Capture the cell that displays the provided text and extract its [x, y] central coordinate. 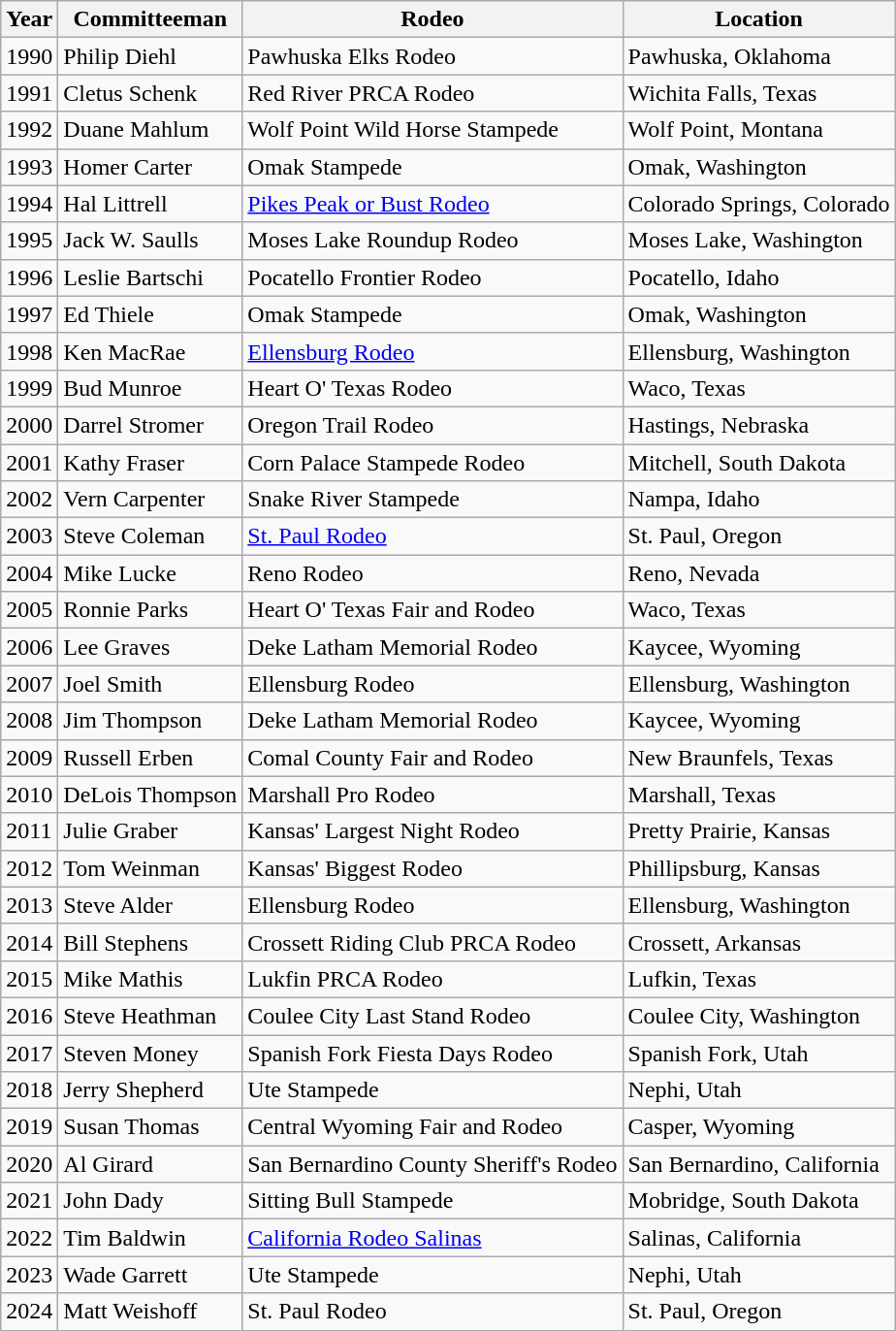
Al Girard [150, 1164]
Pretty Prairie, Kansas [758, 831]
Tim Baldwin [150, 1238]
Lee Graves [150, 647]
Lufkin, Texas [758, 979]
Snake River Stampede [432, 500]
Mobridge, South Dakota [758, 1201]
DeLois Thompson [150, 795]
Mitchell, South Dakota [758, 463]
Pocatello, Idaho [758, 277]
Mike Lucke [150, 573]
Spanish Fork Fiesta Days Rodeo [432, 1053]
Moses Lake, Washington [758, 241]
2000 [29, 425]
Central Wyoming Fair and Rodeo [432, 1127]
Moses Lake Roundup Rodeo [432, 241]
Coulee City, Washington [758, 1016]
Darrel Stromer [150, 425]
Committeeman [150, 19]
Mike Mathis [150, 979]
Kansas' Largest Night Rodeo [432, 831]
Susan Thomas [150, 1127]
2004 [29, 573]
Wolf Point Wild Horse Stampede [432, 130]
2016 [29, 1016]
Kansas' Biggest Rodeo [432, 868]
Marshall Pro Rodeo [432, 795]
Lukfin PRCA Rodeo [432, 979]
Salinas, California [758, 1238]
Corn Palace Stampede Rodeo [432, 463]
Vern Carpenter [150, 500]
Nampa, Idaho [758, 500]
2002 [29, 500]
1998 [29, 351]
1992 [29, 130]
1999 [29, 388]
Kathy Fraser [150, 463]
2014 [29, 942]
Ronnie Parks [150, 610]
Philip Diehl [150, 56]
Reno Rodeo [432, 573]
Reno, Nevada [758, 573]
Ken MacRae [150, 351]
2023 [29, 1275]
1991 [29, 93]
San Bernardino, California [758, 1164]
Steve Coleman [150, 536]
2006 [29, 647]
Marshall, Texas [758, 795]
Heart O' Texas Rodeo [432, 388]
Steve Alder [150, 905]
Leslie Bartschi [150, 277]
Hastings, Nebraska [758, 425]
Hal Littrell [150, 204]
1997 [29, 314]
Tom Weinman [150, 868]
Steven Money [150, 1053]
Crossett Riding Club PRCA Rodeo [432, 942]
Julie Graber [150, 831]
2011 [29, 831]
1993 [29, 167]
Ed Thiele [150, 314]
1996 [29, 277]
2013 [29, 905]
Joel Smith [150, 684]
Phillipsburg, Kansas [758, 868]
Pawhuska Elks Rodeo [432, 56]
Steve Heathman [150, 1016]
2015 [29, 979]
Casper, Wyoming [758, 1127]
Comal County Fair and Rodeo [432, 758]
Jim Thompson [150, 721]
2012 [29, 868]
2021 [29, 1201]
2001 [29, 463]
1990 [29, 56]
Bud Munroe [150, 388]
California Rodeo Salinas [432, 1238]
2005 [29, 610]
San Bernardino County Sheriff's Rodeo [432, 1164]
Jerry Shepherd [150, 1090]
Wade Garrett [150, 1275]
Rodeo [432, 19]
Jack W. Saulls [150, 241]
Year [29, 19]
Pawhuska, Oklahoma [758, 56]
Oregon Trail Rodeo [432, 425]
2024 [29, 1312]
Crossett, Arkansas [758, 942]
1995 [29, 241]
Location [758, 19]
John Dady [150, 1201]
Pikes Peak or Bust Rodeo [432, 204]
Coulee City Last Stand Rodeo [432, 1016]
2022 [29, 1238]
Colorado Springs, Colorado [758, 204]
2017 [29, 1053]
2020 [29, 1164]
2009 [29, 758]
Spanish Fork, Utah [758, 1053]
2019 [29, 1127]
Matt Weishoff [150, 1312]
2010 [29, 795]
Heart O' Texas Fair and Rodeo [432, 610]
2008 [29, 721]
2003 [29, 536]
Wolf Point, Montana [758, 130]
New Braunfels, Texas [758, 758]
Russell Erben [150, 758]
Cletus Schenk [150, 93]
Bill Stephens [150, 942]
Red River PRCA Rodeo [432, 93]
Wichita Falls, Texas [758, 93]
Pocatello Frontier Rodeo [432, 277]
Duane Mahlum [150, 130]
2007 [29, 684]
1994 [29, 204]
2018 [29, 1090]
Sitting Bull Stampede [432, 1201]
Homer Carter [150, 167]
